From the cell containing the given text, extract its center point as (x, y) coordinate. 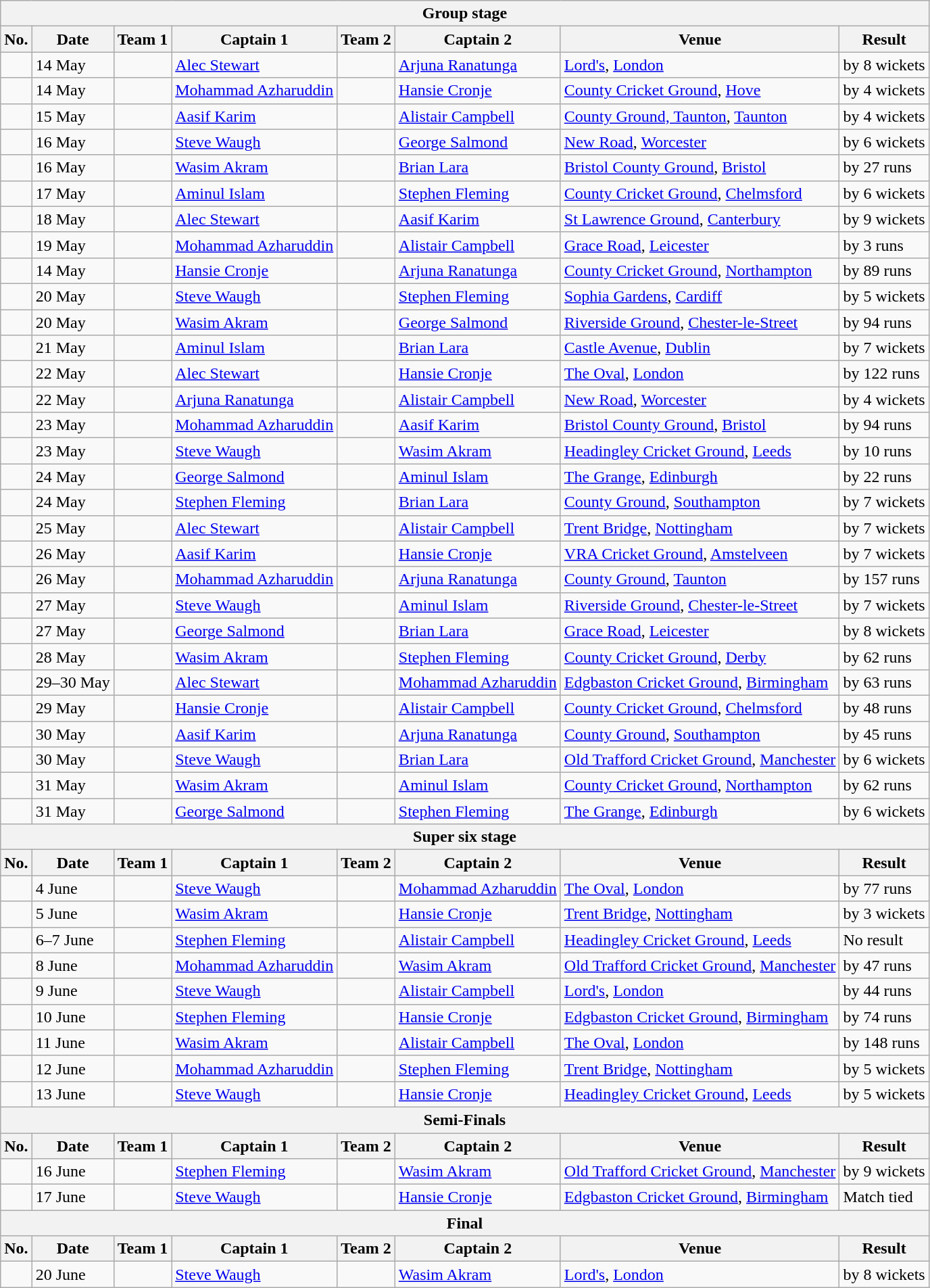
18 May (73, 219)
Sophia Gardens, Cardiff (700, 296)
10 June (73, 1017)
St Lawrence Ground, Canterbury (700, 219)
Final (465, 1223)
County Cricket Ground, Hove (700, 91)
Semi-Finals (465, 1120)
25 May (73, 528)
by 45 runs (884, 734)
28 May (73, 657)
by 47 runs (884, 965)
by 89 runs (884, 270)
20 June (73, 1274)
by 27 runs (884, 168)
17 May (73, 193)
17 June (73, 1197)
9 June (73, 991)
21 May (73, 348)
Castle Avenue, Dublin (700, 348)
15 May (73, 116)
by 48 runs (884, 708)
by 10 runs (884, 451)
by 74 runs (884, 1017)
4 June (73, 888)
by 44 runs (884, 991)
by 3 wickets (884, 914)
by 122 runs (884, 374)
by 148 runs (884, 1043)
12 June (73, 1068)
19 May (73, 245)
County Cricket Ground, Derby (700, 657)
11 June (73, 1043)
Group stage (465, 14)
by 63 runs (884, 682)
13 June (73, 1094)
by 157 runs (884, 579)
County Ground, Taunton (700, 579)
by 22 runs (884, 477)
29 May (73, 708)
by 3 runs (884, 245)
by 77 runs (884, 888)
29–30 May (73, 682)
Match tied (884, 1197)
5 June (73, 914)
No result (884, 940)
16 June (73, 1172)
6–7 June (73, 940)
8 June (73, 965)
Super six stage (465, 837)
County Ground, Taunton, Taunton (700, 116)
VRA Cricket Ground, Amstelveen (700, 554)
